Pinpoint the cell where the given text exists, returning its [X, Y] midpoint coordinate. 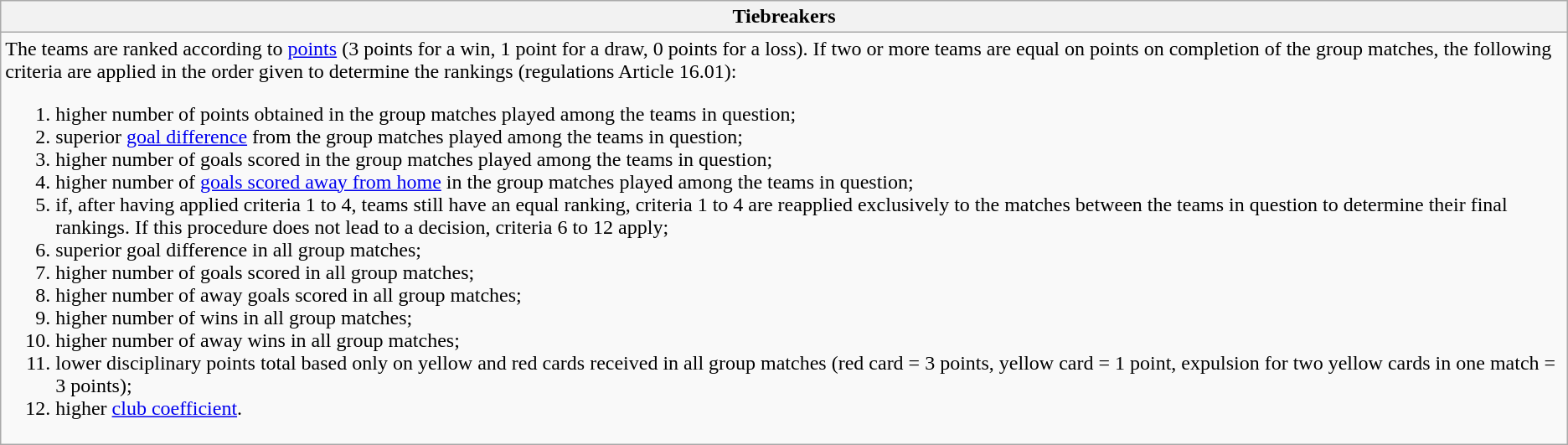
Tiebreakers [784, 17]
